Provide the [X, Y] coordinate of the cell's center where the given text is located.  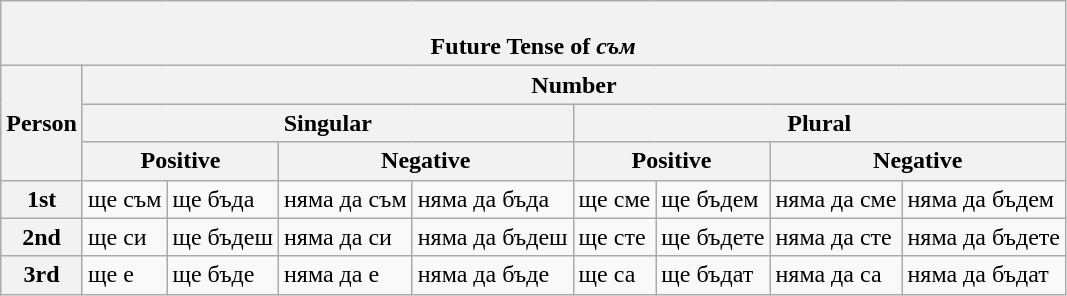
ще сме [614, 199]
няма да бъде [492, 275]
3rd [42, 275]
ще бъда [223, 199]
няма да си [345, 237]
ще сте [614, 237]
Number [574, 85]
ще бъдат [713, 275]
Singular [328, 123]
няма да бъдат [984, 275]
няма да бъдем [984, 199]
няма да са [836, 275]
няма да съм [345, 199]
ще бъдеш [223, 237]
ще е [124, 275]
няма да бъда [492, 199]
няма да е [345, 275]
няма да бъдете [984, 237]
ще бъдем [713, 199]
Person [42, 123]
2nd [42, 237]
няма да бъдеш [492, 237]
ще бъдете [713, 237]
ще съм [124, 199]
1st [42, 199]
ще бъде [223, 275]
ще си [124, 237]
няма да сте [836, 237]
Plural [819, 123]
ще са [614, 275]
няма да сме [836, 199]
Future Tense of съм [534, 34]
